Scan for the cell matching the given text and deliver its (X, Y) coordinate at center. 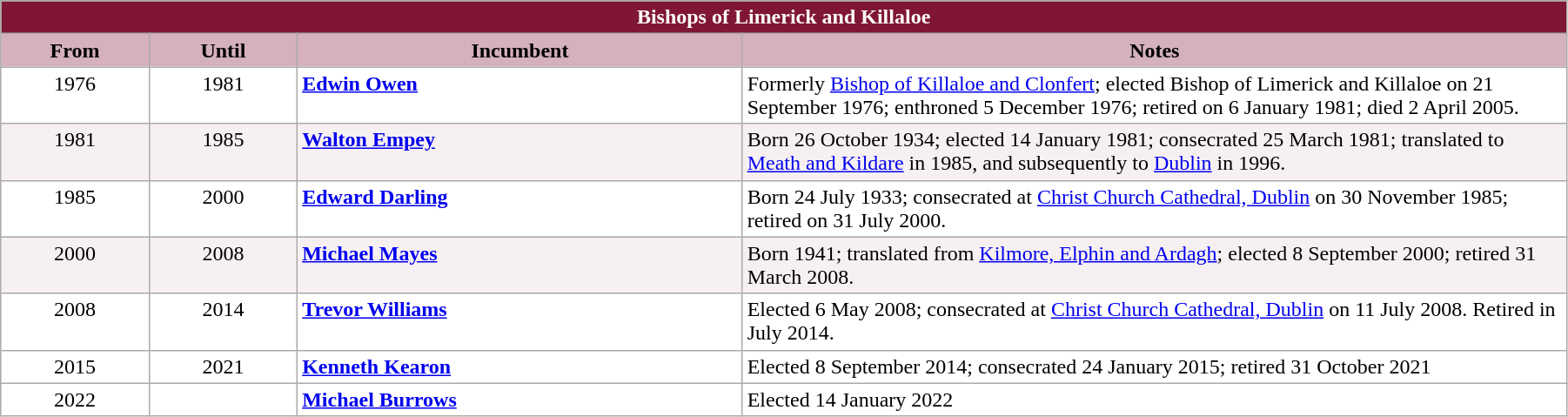
Trevor Williams (520, 322)
2014 (223, 322)
1976 (75, 96)
Edward Darling (520, 209)
Michael Burrows (520, 400)
Born 1941; translated from Kilmore, Elphin and Ardagh; elected 8 September 2000; retired 31 March 2008. (1154, 265)
Born 24 July 1933; consecrated at Christ Church Cathedral, Dublin on 30 November 1985; retired on 31 July 2000. (1154, 209)
From (75, 50)
Elected 6 May 2008; consecrated at Christ Church Cathedral, Dublin on 11 July 2008. Retired in July 2014. (1154, 322)
Elected 8 September 2014; consecrated 24 January 2015; retired 31 October 2021 (1154, 367)
Bishops of Limerick and Killaloe (784, 17)
Michael Mayes (520, 265)
Edwin Owen (520, 96)
Until (223, 50)
Kenneth Kearon (520, 367)
Walton Empey (520, 151)
2015 (75, 367)
2022 (75, 400)
Notes (1154, 50)
Incumbent (520, 50)
2021 (223, 367)
Elected 14 January 2022 (1154, 400)
